Search for the cell housing the specified text and yield its (x, y) center coordinate. 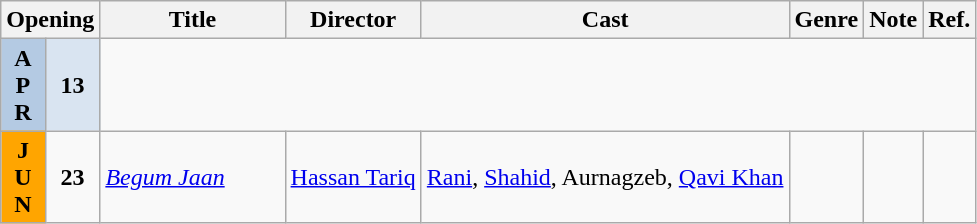
Opening (50, 20)
13 (72, 85)
JUN (23, 177)
Genre (826, 20)
Hassan Tariq (353, 177)
Note (894, 20)
Title (192, 20)
Rani, Shahid, Aurnagzeb, Qavi Khan (605, 177)
APR (23, 85)
23 (72, 177)
Cast (605, 20)
Begum Jaan (192, 177)
Ref. (950, 20)
Director (353, 20)
